Extract the [x, y] coordinate from the center of the cell holding the provided text.  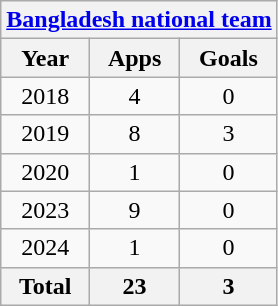
2018 [46, 96]
2023 [46, 210]
Total [46, 286]
8 [135, 134]
Goals [229, 58]
4 [135, 96]
23 [135, 286]
Apps [135, 58]
Year [46, 58]
9 [135, 210]
2024 [46, 248]
2019 [46, 134]
2020 [46, 172]
Bangladesh national team [139, 20]
